Determine the [X, Y] coordinate at the center of the cell enclosing the given text.  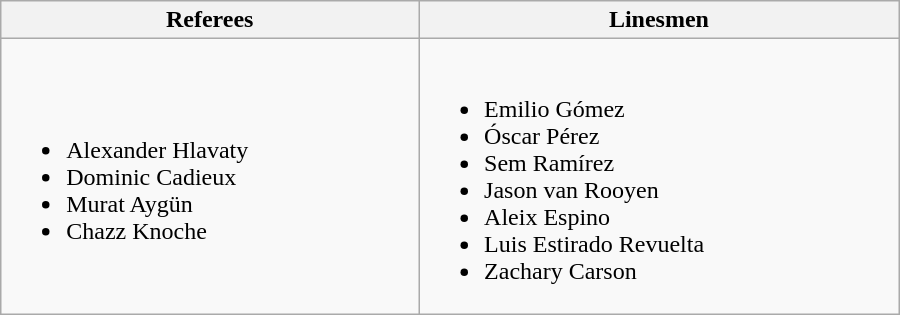
Linesmen [660, 20]
Alexander Hlavaty Dominic Cadieux Murat Aygün Chazz Knoche [210, 176]
Emilio Gómez Óscar Pérez Sem Ramírez Jason van Rooyen Aleix Espino Luis Estirado Revuelta Zachary Carson [660, 176]
Referees [210, 20]
